Detect which cell encompasses the target text, then output its [X, Y] center coordinate. 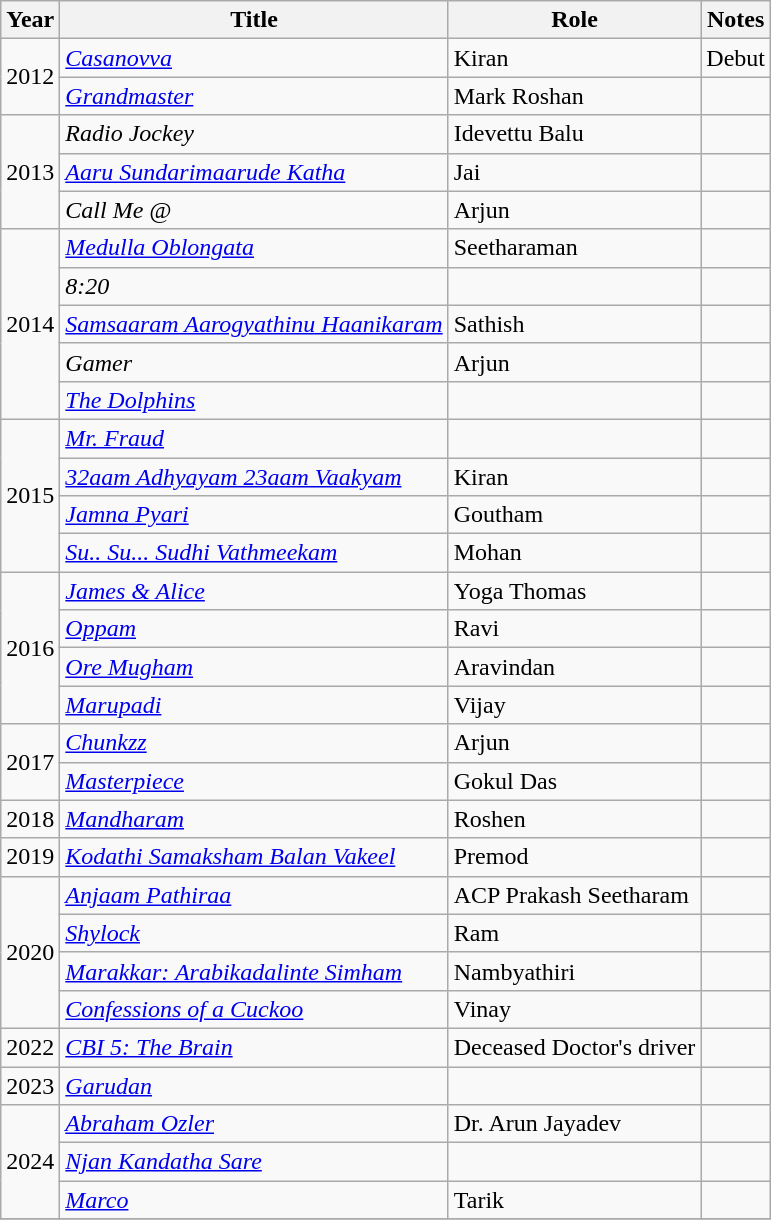
Njan Kandatha Sare [254, 1162]
Abraham Ozler [254, 1124]
Call Me @ [254, 210]
Grandmaster [254, 96]
2018 [30, 819]
Chunkzz [254, 743]
2017 [30, 762]
2013 [30, 172]
Sathish [574, 324]
Premod [574, 857]
Aaru Sundarimaarude Katha [254, 172]
Marakkar: Arabikadalinte Simham [254, 971]
8:20 [254, 286]
Ravi [574, 629]
Gamer [254, 362]
Jamna Pyari [254, 515]
Jai [574, 172]
Role [574, 20]
Idevettu Balu [574, 134]
Tarik [574, 1200]
Su.. Su... Sudhi Vathmeekam [254, 553]
Vijay [574, 705]
Radio Jockey [254, 134]
Title [254, 20]
Marco [254, 1200]
2020 [30, 952]
Confessions of a Cuckoo [254, 1009]
32aam Adhyayam 23aam Vaakyam [254, 477]
2012 [30, 77]
Mr. Fraud [254, 438]
2024 [30, 1162]
Casanovva [254, 58]
Deceased Doctor's driver [574, 1047]
Ore Mugham [254, 667]
Masterpiece [254, 781]
Nambyathiri [574, 971]
2016 [30, 648]
Marupadi [254, 705]
Aravindan [574, 667]
2015 [30, 495]
Goutham [574, 515]
Roshen [574, 819]
2014 [30, 324]
2023 [30, 1085]
Dr. Arun Jayadev [574, 1124]
Oppam [254, 629]
Debut [736, 58]
Notes [736, 20]
ACP Prakash Seetharam [574, 895]
Yoga Thomas [574, 591]
Seetharaman [574, 248]
Mandharam [254, 819]
The Dolphins [254, 400]
Garudan [254, 1085]
Kodathi Samaksham Balan Vakeel [254, 857]
Medulla Oblongata [254, 248]
CBI 5: The Brain [254, 1047]
Gokul Das [574, 781]
2019 [30, 857]
Vinay [574, 1009]
Samsaaram Aarogyathinu Haanikaram [254, 324]
Shylock [254, 933]
Mohan [574, 553]
James & Alice [254, 591]
2022 [30, 1047]
Year [30, 20]
Ram [574, 933]
Mark Roshan [574, 96]
Anjaam Pathiraa [254, 895]
